Return the (X, Y) coordinate for the center point of the cell that contains the specified text.  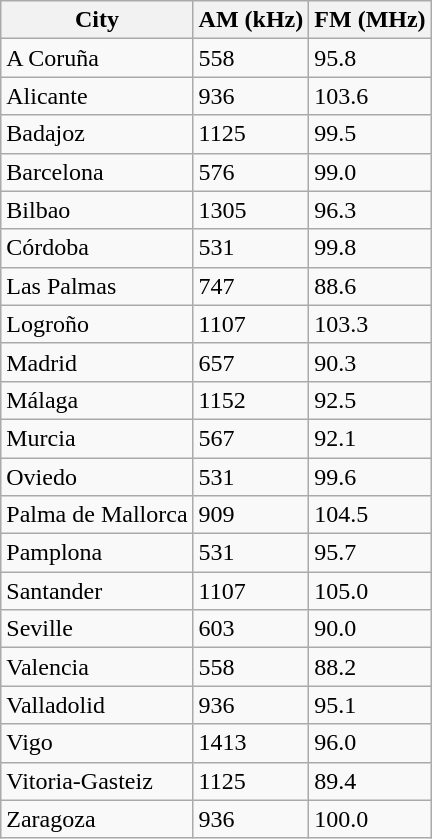
99.0 (370, 172)
Alicante (97, 96)
Santander (97, 591)
90.0 (370, 629)
Barcelona (97, 172)
99.6 (370, 477)
Valladolid (97, 705)
Pamplona (97, 553)
96.0 (370, 743)
1152 (251, 400)
1413 (251, 743)
AM (kHz) (251, 20)
95.8 (370, 58)
95.1 (370, 705)
A Coruña (97, 58)
92.1 (370, 438)
105.0 (370, 591)
567 (251, 438)
Logroño (97, 324)
576 (251, 172)
100.0 (370, 819)
747 (251, 286)
96.3 (370, 210)
FM (MHz) (370, 20)
104.5 (370, 515)
88.2 (370, 667)
657 (251, 362)
Bilbao (97, 210)
99.5 (370, 134)
909 (251, 515)
Seville (97, 629)
603 (251, 629)
City (97, 20)
Madrid (97, 362)
1305 (251, 210)
92.5 (370, 400)
88.6 (370, 286)
89.4 (370, 781)
Vitoria-Gasteiz (97, 781)
Valencia (97, 667)
90.3 (370, 362)
Palma de Mallorca (97, 515)
Murcia (97, 438)
103.3 (370, 324)
Vigo (97, 743)
103.6 (370, 96)
Oviedo (97, 477)
Córdoba (97, 248)
Málaga (97, 400)
Zaragoza (97, 819)
95.7 (370, 553)
Las Palmas (97, 286)
Badajoz (97, 134)
99.8 (370, 248)
